For the text-containing cell, return its midpoint in (x, y) coordinate format. 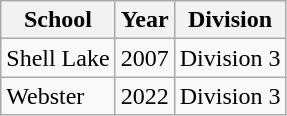
Year (144, 20)
Division (230, 20)
2007 (144, 58)
Shell Lake (58, 58)
2022 (144, 96)
Webster (58, 96)
School (58, 20)
